Extract the (X, Y) coordinate from the center of the cell holding the provided text.  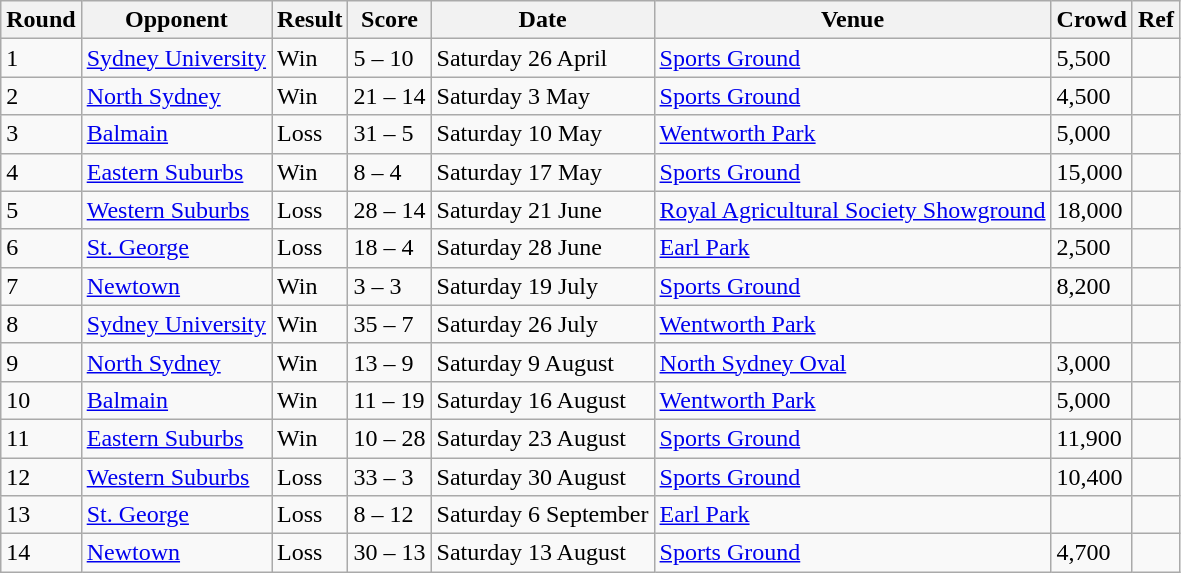
13 – 9 (390, 362)
31 – 5 (390, 134)
Saturday 3 May (542, 96)
13 (41, 515)
1 (41, 58)
Result (310, 20)
33 – 3 (390, 477)
6 (41, 248)
8 – 4 (390, 172)
Saturday 30 August (542, 477)
3 (41, 134)
Saturday 21 June (542, 210)
4,700 (1092, 553)
10,400 (1092, 477)
3,000 (1092, 362)
Saturday 6 September (542, 515)
Crowd (1092, 20)
Saturday 17 May (542, 172)
11 (41, 438)
Opponent (176, 20)
8 (41, 324)
Date (542, 20)
Saturday 26 July (542, 324)
35 – 7 (390, 324)
11 – 19 (390, 400)
Ref (1156, 20)
Saturday 9 August (542, 362)
7 (41, 286)
4 (41, 172)
21 – 14 (390, 96)
4,500 (1092, 96)
8,200 (1092, 286)
10 (41, 400)
10 – 28 (390, 438)
Saturday 10 May (542, 134)
Royal Agricultural Society Showground (852, 210)
5 – 10 (390, 58)
North Sydney Oval (852, 362)
Saturday 28 June (542, 248)
Venue (852, 20)
5 (41, 210)
28 – 14 (390, 210)
Saturday 26 April (542, 58)
18 – 4 (390, 248)
8 – 12 (390, 515)
15,000 (1092, 172)
12 (41, 477)
5,500 (1092, 58)
Saturday 23 August (542, 438)
Score (390, 20)
Round (41, 20)
2 (41, 96)
14 (41, 553)
Saturday 19 July (542, 286)
Saturday 13 August (542, 553)
18,000 (1092, 210)
30 – 13 (390, 553)
9 (41, 362)
11,900 (1092, 438)
3 – 3 (390, 286)
2,500 (1092, 248)
Saturday 16 August (542, 400)
